Scan for the cell matching the given text and deliver its (X, Y) coordinate at center. 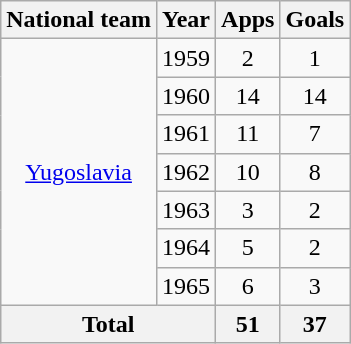
Goals (315, 20)
1962 (186, 172)
1965 (186, 286)
1963 (186, 210)
1961 (186, 134)
1960 (186, 96)
1959 (186, 58)
51 (248, 324)
7 (315, 134)
6 (248, 286)
Total (108, 324)
5 (248, 248)
Yugoslavia (79, 172)
Year (186, 20)
National team (79, 20)
11 (248, 134)
1 (315, 58)
37 (315, 324)
10 (248, 172)
8 (315, 172)
Apps (248, 20)
1964 (186, 248)
